Return [x, y] of the center of cell containing provided text 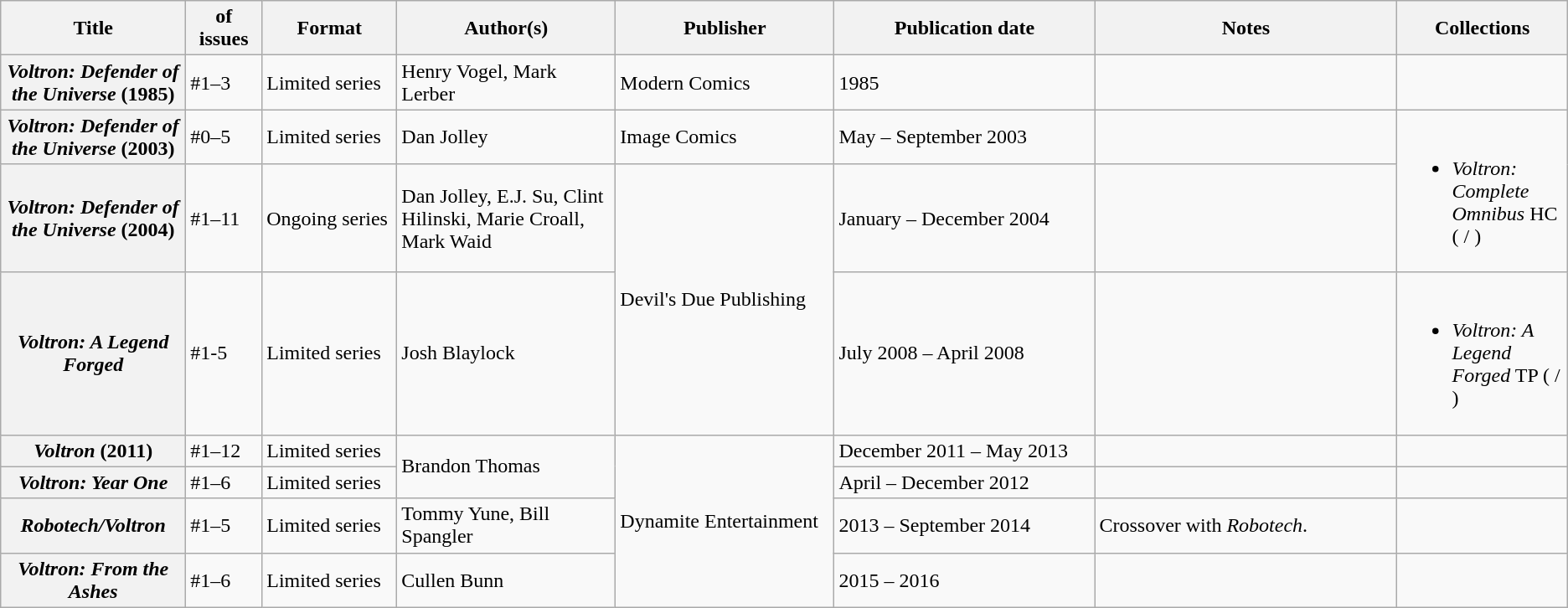
Devil's Due Publishing [725, 300]
Publication date [965, 28]
January – December 2004 [965, 218]
#1–11 [224, 218]
#0–5 [224, 137]
Title [94, 28]
#1–3 [224, 82]
Voltron: From the Ashes [94, 580]
April – December 2012 [965, 482]
Format [330, 28]
2013 – September 2014 [965, 526]
May – September 2003 [965, 137]
Tommy Yune, Bill Spangler [506, 526]
Modern Comics [725, 82]
Voltron: Defender of the Universe (2004) [94, 218]
Dan Jolley, E.J. Su, Clint Hilinski, Marie Croall, Mark Waid [506, 218]
Dynamite Entertainment [725, 521]
Josh Blaylock [506, 353]
Voltron: Defender of the Universe (1985) [94, 82]
July 2008 – April 2008 [965, 353]
December 2011 – May 2013 [965, 451]
2015 – 2016 [965, 580]
Collections [1483, 28]
Voltron: Year One [94, 482]
Brandon Thomas [506, 466]
Author(s) [506, 28]
Robotech/Voltron [94, 526]
Voltron: A Legend Forged [94, 353]
#1–12 [224, 451]
Dan Jolley [506, 137]
Henry Vogel, Mark Lerber [506, 82]
Ongoing series [330, 218]
Voltron: A Legend Forged TP ( / ) [1483, 353]
#1-5 [224, 353]
of issues [224, 28]
#1–5 [224, 526]
Voltron: Complete Omnibus HC ( / ) [1483, 191]
Publisher [725, 28]
Cullen Bunn [506, 580]
Notes [1246, 28]
Voltron (2011) [94, 451]
Voltron: Defender of the Universe (2003) [94, 137]
1985 [965, 82]
Crossover with Robotech. [1246, 526]
Image Comics [725, 137]
